Search for the cell housing the specified text and yield its [X, Y] center coordinate. 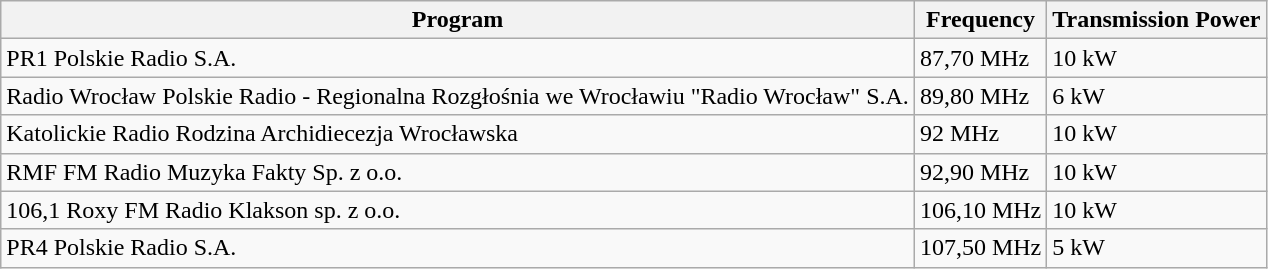
92,90 MHz [980, 172]
PR1 Polskie Radio S.A. [458, 58]
Frequency [980, 20]
106,1 Roxy FM Radio Klakson sp. z o.o. [458, 210]
106,10 MHz [980, 210]
87,70 MHz [980, 58]
Transmission Power [1156, 20]
Program [458, 20]
Katolickie Radio Rodzina Archidiecezja Wrocławska [458, 134]
PR4 Polskie Radio S.A. [458, 248]
5 kW [1156, 248]
107,50 MHz [980, 248]
92 MHz [980, 134]
89,80 MHz [980, 96]
RMF FM Radio Muzyka Fakty Sp. z o.o. [458, 172]
Radio Wrocław Polskie Radio - Regionalna Rozgłośnia we Wrocławiu "Radio Wrocław" S.A. [458, 96]
6 kW [1156, 96]
